Return [x, y] of the center of cell containing provided text 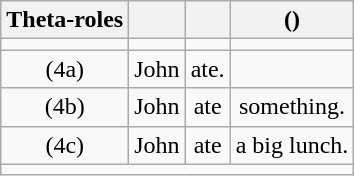
(4b) [65, 107]
(4c) [65, 145]
() [292, 20]
ate. [208, 69]
Theta-roles [65, 20]
something. [292, 107]
(4a) [65, 69]
a big lunch. [292, 145]
